Search for the cell housing the specified text and yield its (X, Y) center coordinate. 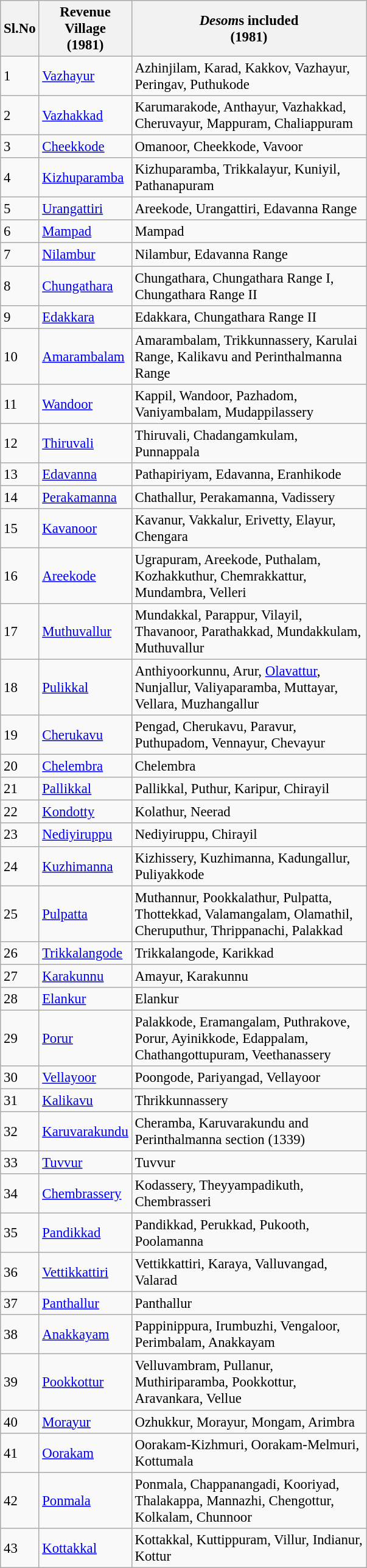
Ugrapuram, Areekode, Puthalam, Kozhakkuthur, Chemrakkattur, Mundambra, Velleri (249, 576)
6 (19, 232)
Cheramba, Karuvarakundu and Perinthalmanna section (1339) (249, 1132)
Karuvarakundu (85, 1132)
Muthuvallur (85, 632)
31 (19, 1100)
18 (19, 688)
Sl.No (19, 29)
21 (19, 789)
Oorakam (85, 1452)
Edakkara, Chungathara Range II (249, 317)
Ponmala (85, 1500)
Cherukavu (85, 735)
Edakkara (85, 317)
Trikkalangode (85, 953)
Omanoor, Cheekkode, Vavoor (249, 147)
Ponmala, Chappanangadi, Kooriyad, Thalakappa, Mannazhi, Chengottur, Kolkalam, Chunnoor (249, 1500)
Pulikkal (85, 688)
Kizhissery, Kuzhimanna, Kadungallur, Puliyakkode (249, 866)
Pandikkad, Perukkad, Pukooth, Poolamanna (249, 1233)
1 (19, 77)
33 (19, 1163)
Kavanur, Vakkalur, Erivetty, Elayur, Chengara (249, 529)
36 (19, 1272)
29 (19, 1038)
Pandikkad (85, 1233)
27 (19, 976)
Chembrassery (85, 1194)
Azhinjilam, Karad, Kakkov, Vazhayur, Peringav, Puthukode (249, 77)
Amarambalam (85, 356)
25 (19, 914)
28 (19, 999)
19 (19, 735)
Thrikkunnassery (249, 1100)
3 (19, 147)
10 (19, 356)
Nediyiruppu, Chirayil (249, 835)
38 (19, 1334)
Chungathara, Chungathara Range I, Chungathara Range II (249, 286)
Mundakkal, Parappur, Vilayil, Thavanoor, Parathakkad, Mundakkulam, Muthuvallur (249, 632)
32 (19, 1132)
Kolathur, Neerad (249, 812)
17 (19, 632)
7 (19, 255)
2 (19, 116)
Areekode, Urangattiri, Edavanna Range (249, 209)
Kuzhimanna (85, 866)
39 (19, 1382)
26 (19, 953)
35 (19, 1233)
Revenue Village(1981) (85, 29)
Anakkayam (85, 1334)
Kizhuparamba (85, 178)
Cheekkode (85, 147)
14 (19, 497)
41 (19, 1452)
Palakkode, Eramangalam, Puthrakove, Porur, Ayinikkode, Edappalam, Chathangottupuram, Veethanassery (249, 1038)
8 (19, 286)
Pathapiriyam, Edavanna, Eranhikode (249, 475)
Morayur (85, 1422)
Vellayoor (85, 1078)
42 (19, 1500)
13 (19, 475)
Oorakam-Kizhmuri, Oorakam-Melmuri, Kottumala (249, 1452)
Vettikkattiri (85, 1272)
Pookkottur (85, 1382)
Pallikkal (85, 789)
16 (19, 576)
Vazhakkad (85, 116)
Karakunnu (85, 976)
Chathallur, Perakamanna, Vadissery (249, 497)
5 (19, 209)
34 (19, 1194)
Kodassery, Theyyampadikuth, Chembrasseri (249, 1194)
Pengad, Cherukavu, Paravur, Puthupadom, Vennayur, Chevayur (249, 735)
Chungathara (85, 286)
Kappil, Wandoor, Pazhadom, Vaniyambalam, Mudappilassery (249, 403)
Wandoor (85, 403)
Karumarakode, Anthayur, Vazhakkad, Cheruvayur, Mappuram, Chaliappuram (249, 116)
12 (19, 443)
Kottakkal (85, 1547)
22 (19, 812)
4 (19, 178)
Pappinippura, Irumbuzhi, Vengaloor, Perimbalam, Anakkayam (249, 1334)
40 (19, 1422)
Kizhuparamba, Trikkalayur, Kuniyil, Pathanapuram (249, 178)
Desoms included(1981) (249, 29)
9 (19, 317)
Nilambur, Edavanna Range (249, 255)
37 (19, 1304)
30 (19, 1078)
43 (19, 1547)
15 (19, 529)
20 (19, 766)
Velluvambram, Pullanur, Muthiriparamba, Pookkottur, Aravankara, Vellue (249, 1382)
Thiruvali, Chadangamkulam, Punnappala (249, 443)
Pallikkal, Puthur, Karipur, Chirayil (249, 789)
Urangattiri (85, 209)
Thiruvali (85, 443)
Muthannur, Pookkalathur, Pulpatta, Thottekkad, Valamangalam, Olamathil, Cheruputhur, Thrippanachi, Palakkad (249, 914)
Nilambur (85, 255)
Vettikkattiri, Karaya, Valluvangad, Valarad (249, 1272)
Areekode (85, 576)
Amayur, Karakunnu (249, 976)
Ozhukkur, Morayur, Mongam, Arimbra (249, 1422)
Poongode, Pariyangad, Vellayoor (249, 1078)
Porur (85, 1038)
Kalikavu (85, 1100)
Vazhayur (85, 77)
Pulpatta (85, 914)
Nediyiruppu (85, 835)
Edavanna (85, 475)
23 (19, 835)
Perakamanna (85, 497)
Anthiyoorkunnu, Arur, Olavattur, Nunjallur, Valiyaparamba, Muttayar, Vellara, Muzhangallur (249, 688)
Trikkalangode, Karikkad (249, 953)
11 (19, 403)
Amarambalam, Trikkunnassery, Karulai Range, Kalikavu and Perinthalmanna Range (249, 356)
Kondotty (85, 812)
24 (19, 866)
Kottakkal, Kuttippuram, Villur, Indianur, Kottur (249, 1547)
Kavanoor (85, 529)
